Locate the cell with the specified text and output its [X, Y] center coordinate. 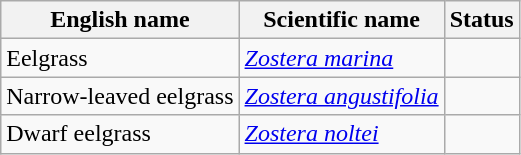
Zostera noltei [342, 134]
Zostera marina [342, 58]
Status [482, 20]
Scientific name [342, 20]
Narrow-leaved eelgrass [120, 96]
Zostera angustifolia [342, 96]
Dwarf eelgrass [120, 134]
English name [120, 20]
Eelgrass [120, 58]
